Identify which cell holds the provided text, then report its (x, y) central coordinate. 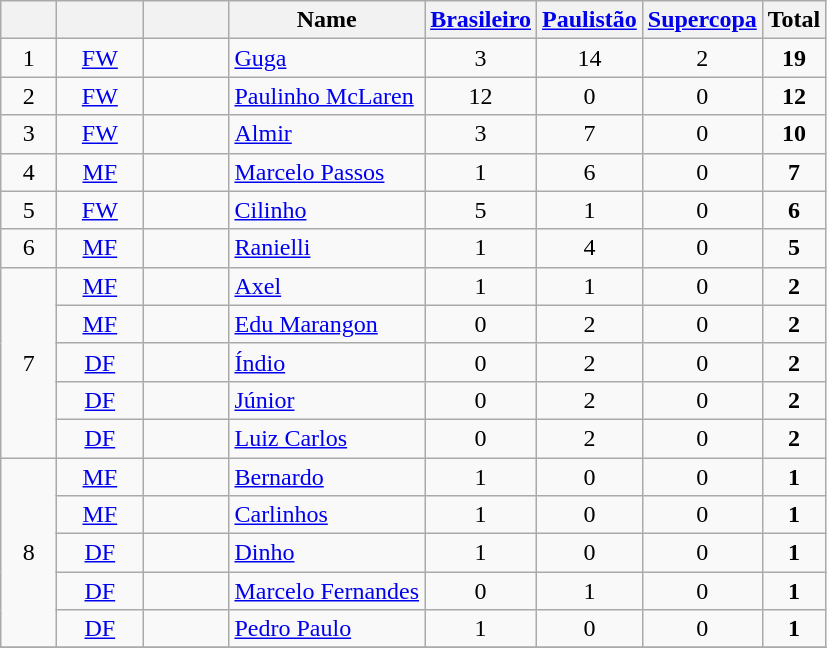
Pedro Paulo (327, 629)
Axel (327, 286)
14 (590, 58)
Bernardo (327, 477)
19 (794, 58)
Paulinho McLaren (327, 96)
Supercopa (702, 20)
Paulistão (590, 20)
8 (29, 553)
Cilinho (327, 210)
Brasileiro (481, 20)
Júnior (327, 400)
Name (327, 20)
Edu Marangon (327, 324)
Dinho (327, 553)
Luiz Carlos (327, 438)
Índio (327, 362)
Carlinhos (327, 515)
Marcelo Passos (327, 172)
Guga (327, 58)
Total (794, 20)
Marcelo Fernandes (327, 591)
Ranielli (327, 248)
Almir (327, 134)
10 (794, 134)
